Locate the cell with the specified text and output its [X, Y] center coordinate. 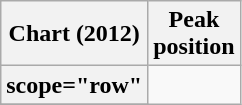
Peakposition [194, 34]
Chart (2012) [74, 34]
scope="row" [74, 85]
